Output the [x, y] coordinate of the center of the cell containing the given text.  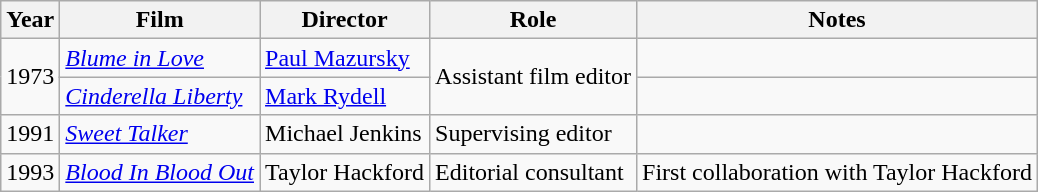
Paul Mazursky [345, 58]
Blood In Blood Out [160, 172]
First collaboration with Taylor Hackford [838, 172]
Editorial consultant [534, 172]
Assistant film editor [534, 77]
Sweet Talker [160, 134]
Cinderella Liberty [160, 96]
Mark Rydell [345, 96]
Taylor Hackford [345, 172]
1993 [30, 172]
Role [534, 20]
1973 [30, 77]
Blume in Love [160, 58]
Film [160, 20]
Supervising editor [534, 134]
Notes [838, 20]
Year [30, 20]
1991 [30, 134]
Michael Jenkins [345, 134]
Director [345, 20]
